Output the [X, Y] coordinate of the center of the cell containing the given text.  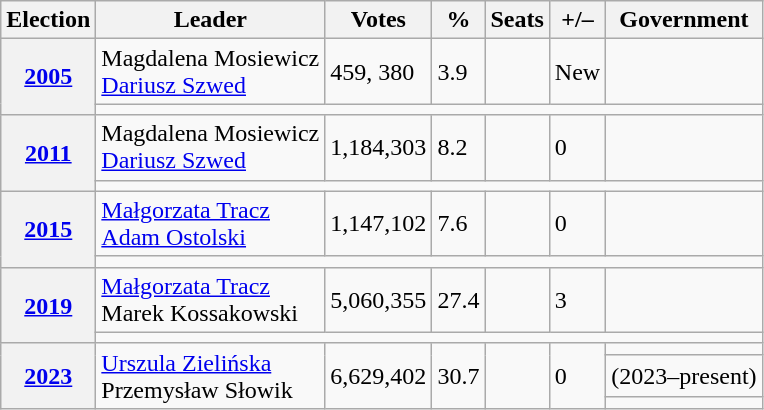
8.2 [458, 148]
27.4 [458, 300]
2015 [48, 229]
3 [577, 300]
Seats [517, 20]
Government [684, 20]
2005 [48, 77]
6,629,402 [378, 376]
Votes [378, 20]
1,184,303 [378, 148]
30.7 [458, 376]
5,060,355 [378, 300]
New [577, 72]
Leader [210, 20]
Urszula ZielińskaPrzemysław Słowik [210, 376]
Małgorzata TraczMarek Kossakowski [210, 300]
1,147,102 [378, 224]
Małgorzata TraczAdam Ostolski [210, 224]
3.9 [458, 72]
459, 380 [378, 72]
+/– [577, 20]
(2023–present) [684, 376]
2011 [48, 153]
% [458, 20]
2023 [48, 376]
7.6 [458, 224]
Election [48, 20]
2019 [48, 305]
